Pinpoint the cell where the given text exists, returning its (X, Y) midpoint coordinate. 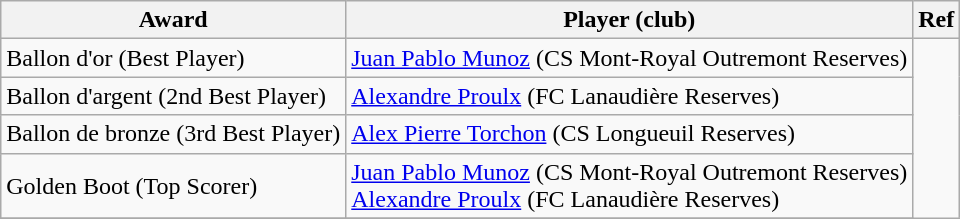
Alexandre Proulx (FC Lanaudière Reserves) (630, 96)
Ballon d'argent (2nd Best Player) (174, 96)
Juan Pablo Munoz (CS Mont-Royal Outremont Reserves) (630, 58)
Award (174, 20)
Ref (936, 20)
Juan Pablo Munoz (CS Mont-Royal Outremont Reserves)Alexandre Proulx (FC Lanaudière Reserves) (630, 186)
Alex Pierre Torchon (CS Longueuil Reserves) (630, 134)
Golden Boot (Top Scorer) (174, 186)
Player (club) (630, 20)
Ballon d'or (Best Player) (174, 58)
Ballon de bronze (3rd Best Player) (174, 134)
